Return the [X, Y] coordinate for the center point of the cell that contains the specified text.  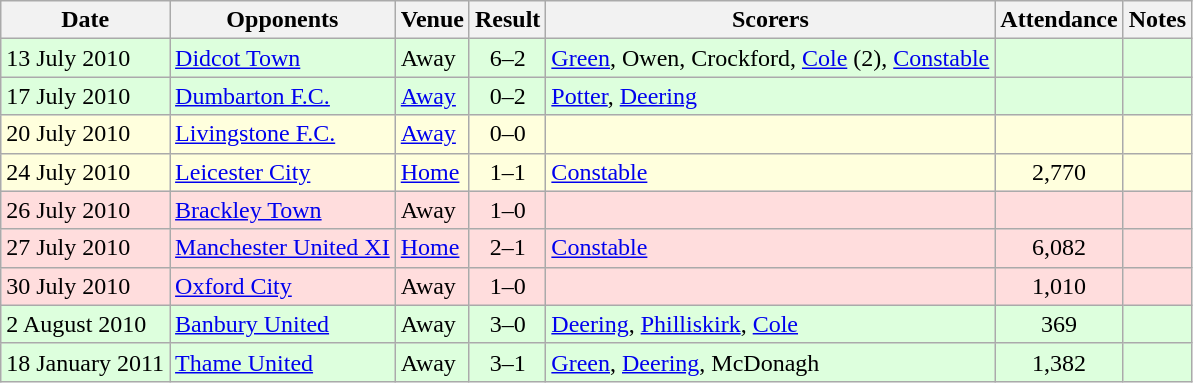
Green, Owen, Crockford, Cole (2), Constable [770, 58]
Notes [1157, 20]
30 July 2010 [86, 286]
Venue [432, 20]
2 August 2010 [86, 324]
18 January 2011 [86, 362]
13 July 2010 [86, 58]
Manchester United XI [283, 248]
Livingstone F.C. [283, 134]
3–1 [507, 362]
Didcot Town [283, 58]
Banbury United [283, 324]
Oxford City [283, 286]
3–0 [507, 324]
20 July 2010 [86, 134]
Scorers [770, 20]
Potter, Deering [770, 96]
17 July 2010 [86, 96]
369 [1059, 324]
Opponents [283, 20]
26 July 2010 [86, 210]
Result [507, 20]
Date [86, 20]
0–2 [507, 96]
1,010 [1059, 286]
Brackley Town [283, 210]
1,382 [1059, 362]
2–1 [507, 248]
0–0 [507, 134]
24 July 2010 [86, 172]
Leicester City [283, 172]
27 July 2010 [86, 248]
Dumbarton F.C. [283, 96]
Green, Deering, McDonagh [770, 362]
1–1 [507, 172]
2,770 [1059, 172]
Attendance [1059, 20]
Deering, Philliskirk, Cole [770, 324]
6,082 [1059, 248]
6–2 [507, 58]
Thame United [283, 362]
